Detect which cell encompasses the target text, then output its (X, Y) center coordinate. 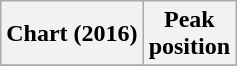
Peakposition (189, 34)
Chart (2016) (72, 34)
